Capture the cell that displays the provided text and extract its (x, y) central coordinate. 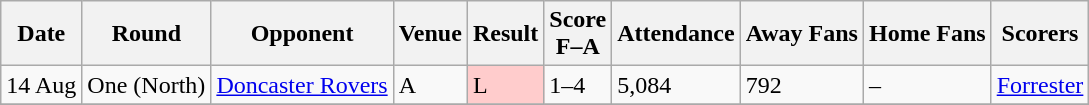
Doncaster Rovers (302, 85)
Away Fans (802, 34)
1–4 (578, 85)
Home Fans (927, 34)
Round (146, 34)
A (430, 85)
Opponent (302, 34)
Scorers (1040, 34)
L (505, 85)
792 (802, 85)
Attendance (676, 34)
14 Aug (42, 85)
Venue (430, 34)
– (927, 85)
5,084 (676, 85)
Date (42, 34)
Forrester (1040, 85)
One (North) (146, 85)
ScoreF–A (578, 34)
Result (505, 34)
